For the text-containing cell, return its midpoint in [x, y] coordinate format. 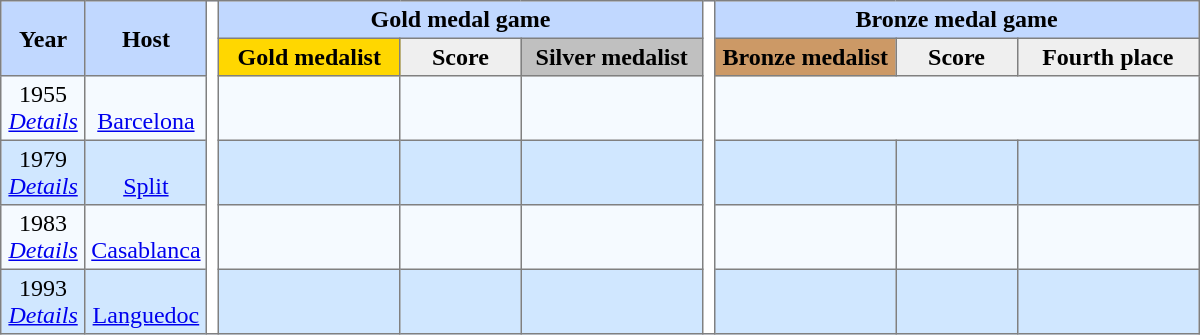
Gold medalist [310, 57]
Bronze medal game [957, 20]
Year [44, 38]
Casablanca [146, 237]
Languedoc [146, 301]
Split [146, 172]
Host [146, 38]
1993Details [44, 301]
1955Details [44, 108]
Barcelona [146, 108]
1983Details [44, 237]
Fourth place [1108, 57]
Gold medal game [461, 20]
Silver medalist [612, 57]
Bronze medalist [806, 57]
1979Details [44, 172]
